Identify which cell holds the provided text, then report its (X, Y) central coordinate. 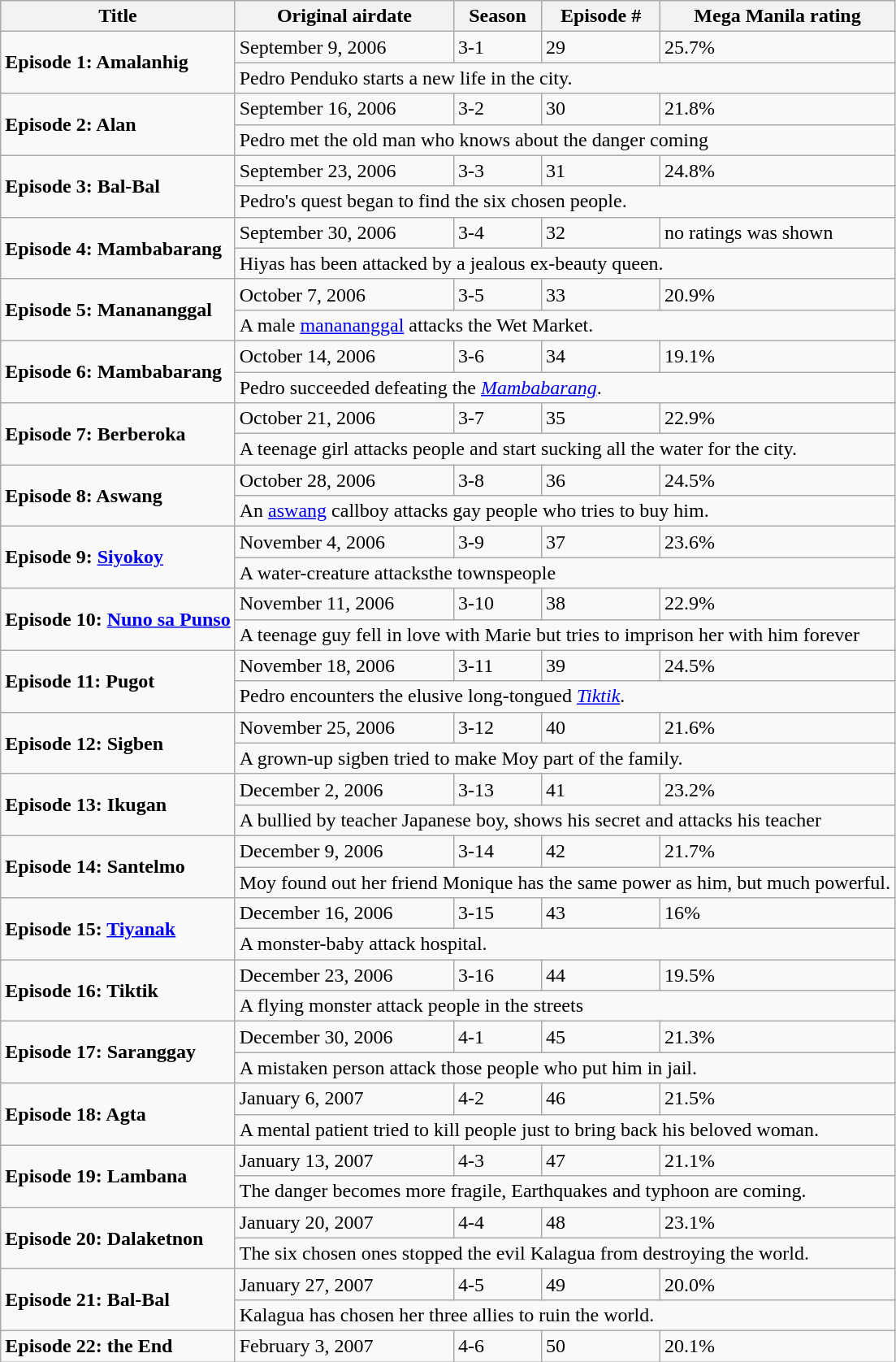
December 9, 2006 (344, 851)
3-10 (498, 604)
3-15 (498, 913)
Pedro's quest began to find the six chosen people. (565, 202)
3-14 (498, 851)
A mistaken person attack those people who put him in jail. (565, 1068)
3-11 (498, 666)
44 (601, 975)
Original airdate (344, 16)
38 (601, 604)
The six chosen ones stopped the evil Kalagua from destroying the world. (565, 1253)
47 (601, 1160)
30 (601, 109)
4-2 (498, 1099)
3-16 (498, 975)
3-8 (498, 480)
Episode 13: Ikugan (118, 805)
21.5% (778, 1099)
21.8% (778, 109)
Episode 18: Agta (118, 1114)
Kalagua has chosen her three allies to ruin the world. (565, 1315)
December 16, 2006 (344, 913)
A flying monster attack people in the streets (565, 1006)
20.9% (778, 294)
Episode 9: Siyokoy (118, 557)
Moy found out her friend Monique has the same power as him, but much powerful. (565, 882)
23.2% (778, 789)
3-5 (498, 294)
Episode 6: Mambabarang (118, 371)
21.3% (778, 1037)
33 (601, 294)
September 23, 2006 (344, 171)
39 (601, 666)
no ratings was shown (778, 232)
25.7% (778, 47)
Episode 3: Bal-Bal (118, 186)
43 (601, 913)
Episode 7: Berberoka (118, 434)
50 (601, 1346)
45 (601, 1037)
Episode 11: Pugot (118, 681)
Episode 21: Bal-Bal (118, 1299)
The danger becomes more fragile, Earthquakes and typhoon are coming. (565, 1191)
21.7% (778, 851)
Mega Manila rating (778, 16)
35 (601, 419)
Episode 20: Dalaketnon (118, 1238)
46 (601, 1099)
September 16, 2006 (344, 109)
3-1 (498, 47)
3-2 (498, 109)
Episode 22: the End (118, 1346)
3-6 (498, 356)
December 2, 2006 (344, 789)
A grown-up sigben tried to make Moy part of the family. (565, 758)
4-1 (498, 1037)
20.0% (778, 1284)
29 (601, 47)
January 13, 2007 (344, 1160)
24.8% (778, 171)
3-7 (498, 419)
42 (601, 851)
36 (601, 480)
3-3 (498, 171)
Episode 15: Tiyanak (118, 929)
Title (118, 16)
Episode 5: Manananggal (118, 310)
December 30, 2006 (344, 1037)
A teenage girl attacks people and start sucking all the water for the city. (565, 449)
October 21, 2006 (344, 419)
32 (601, 232)
A male manananggal attacks the Wet Market. (565, 325)
December 23, 2006 (344, 975)
Episode 17: Saranggay (118, 1052)
A bullied by teacher Japanese boy, shows his secret and attacks his teacher (565, 820)
Pedro met the old man who knows about the danger coming (565, 140)
Episode # (601, 16)
16% (778, 913)
A monster-baby attack hospital. (565, 944)
21.6% (778, 727)
37 (601, 542)
3-12 (498, 727)
41 (601, 789)
November 18, 2006 (344, 666)
3-4 (498, 232)
November 11, 2006 (344, 604)
4-4 (498, 1222)
19.1% (778, 356)
31 (601, 171)
Episode 1: Amalanhig (118, 63)
January 20, 2007 (344, 1222)
A teenage guy fell in love with Marie but tries to imprison her with him forever (565, 635)
4-3 (498, 1160)
Episode 2: Alan (118, 124)
4-6 (498, 1346)
Pedro encounters the elusive long-tongued Tiktik. (565, 696)
Episode 16: Tiktik (118, 991)
September 30, 2006 (344, 232)
Pedro Penduko starts a new life in the city. (565, 78)
November 25, 2006 (344, 727)
3-13 (498, 789)
Episode 19: Lambana (118, 1176)
October 7, 2006 (344, 294)
Season (498, 16)
3-9 (498, 542)
23.1% (778, 1222)
February 3, 2007 (344, 1346)
Pedro succeeded defeating the Mambabarang. (565, 388)
January 6, 2007 (344, 1099)
48 (601, 1222)
40 (601, 727)
Episode 14: Santelmo (118, 866)
Episode 4: Mambabarang (118, 248)
January 27, 2007 (344, 1284)
19.5% (778, 975)
An aswang callboy attacks gay people who tries to buy him. (565, 511)
20.1% (778, 1346)
34 (601, 356)
49 (601, 1284)
Episode 8: Aswang (118, 496)
23.6% (778, 542)
Hiyas has been attacked by a jealous ex-beauty queen. (565, 263)
21.1% (778, 1160)
September 9, 2006 (344, 47)
October 14, 2006 (344, 356)
A mental patient tried to kill people just to bring back his beloved woman. (565, 1130)
November 4, 2006 (344, 542)
Episode 12: Sigben (118, 743)
October 28, 2006 (344, 480)
Episode 10: Nuno sa Punso (118, 619)
4-5 (498, 1284)
A water-creature attacksthe townspeople (565, 573)
